Extract the [x, y] coordinate from the center of the cell holding the provided text.  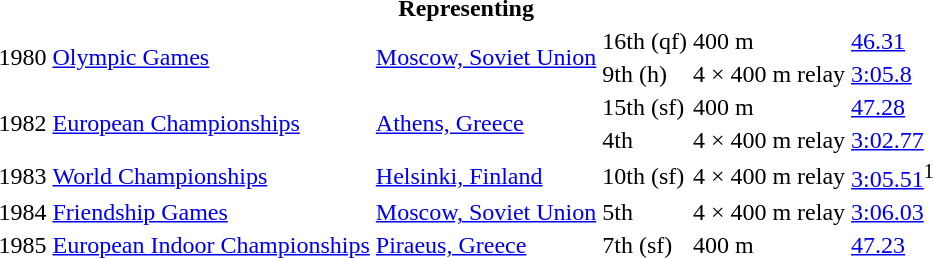
Helsinki, Finland [486, 176]
Athens, Greece [486, 124]
5th [645, 212]
Olympic Games [211, 58]
World Championships [211, 176]
European Championships [211, 124]
9th (h) [645, 74]
4th [645, 140]
16th (qf) [645, 41]
10th (sf) [645, 176]
Friendship Games [211, 212]
15th (sf) [645, 107]
